Return the (x, y) coordinate for the center point of the cell that contains the specified text.  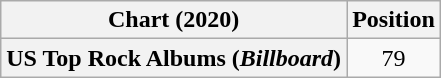
US Top Rock Albums (Billboard) (174, 58)
79 (394, 58)
Position (394, 20)
Chart (2020) (174, 20)
